From the cell containing the given text, extract its center point as (x, y) coordinate. 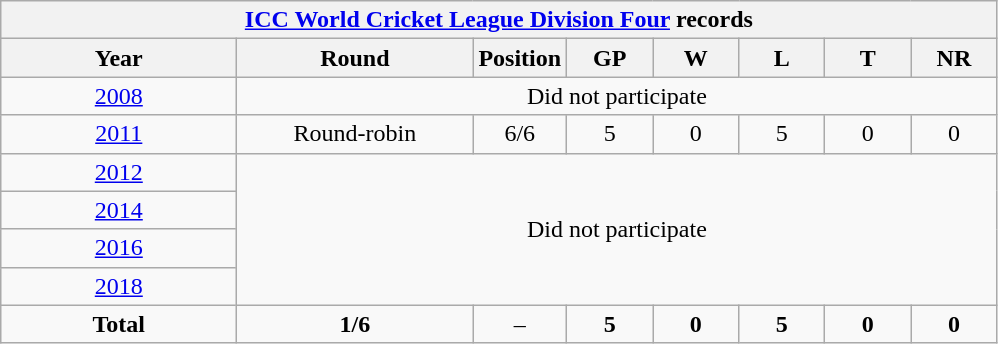
Position (520, 58)
2011 (119, 134)
2008 (119, 96)
6/6 (520, 134)
2018 (119, 286)
W (696, 58)
– (520, 324)
Year (119, 58)
ICC World Cricket League Division Four records (499, 20)
NR (954, 58)
GP (610, 58)
L (782, 58)
2016 (119, 248)
1/6 (355, 324)
Round-robin (355, 134)
Total (119, 324)
Round (355, 58)
2012 (119, 172)
T (868, 58)
2014 (119, 210)
